Pinpoint the cell where the given text exists, returning its (x, y) midpoint coordinate. 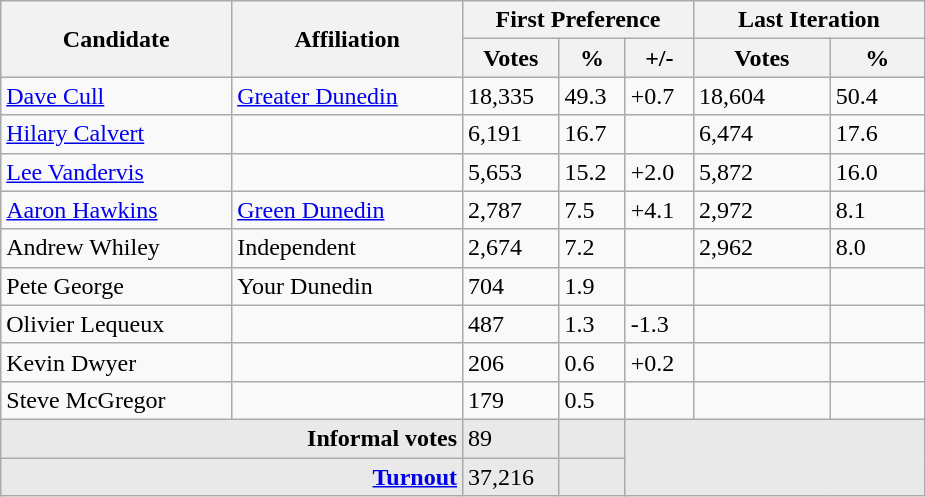
+0.2 (659, 362)
0.5 (592, 400)
37,216 (511, 477)
2,674 (511, 248)
+0.7 (659, 96)
Aaron Hawkins (116, 210)
50.4 (877, 96)
+4.1 (659, 210)
6,191 (511, 134)
2,962 (762, 248)
Hilary Calvert (116, 134)
5,872 (762, 172)
17.6 (877, 134)
49.3 (592, 96)
-1.3 (659, 324)
18,335 (511, 96)
Informal votes (232, 438)
1.3 (592, 324)
Olivier Lequeux (116, 324)
Affiliation (348, 39)
5,653 (511, 172)
Pete George (116, 286)
0.6 (592, 362)
1.9 (592, 286)
2,972 (762, 210)
16.0 (877, 172)
2,787 (511, 210)
6,474 (762, 134)
Candidate (116, 39)
179 (511, 400)
7.5 (592, 210)
Dave Cull (116, 96)
8.0 (877, 248)
206 (511, 362)
Independent (348, 248)
7.2 (592, 248)
89 (511, 438)
Turnout (232, 477)
Lee Vandervis (116, 172)
18,604 (762, 96)
Andrew Whiley (116, 248)
704 (511, 286)
8.1 (877, 210)
Green Dunedin (348, 210)
16.7 (592, 134)
Kevin Dwyer (116, 362)
Greater Dunedin (348, 96)
+2.0 (659, 172)
15.2 (592, 172)
Steve McGregor (116, 400)
Last Iteration (808, 20)
Your Dunedin (348, 286)
487 (511, 324)
First Preference (578, 20)
+/- (659, 58)
